Detect which cell encompasses the target text, then output its (x, y) center coordinate. 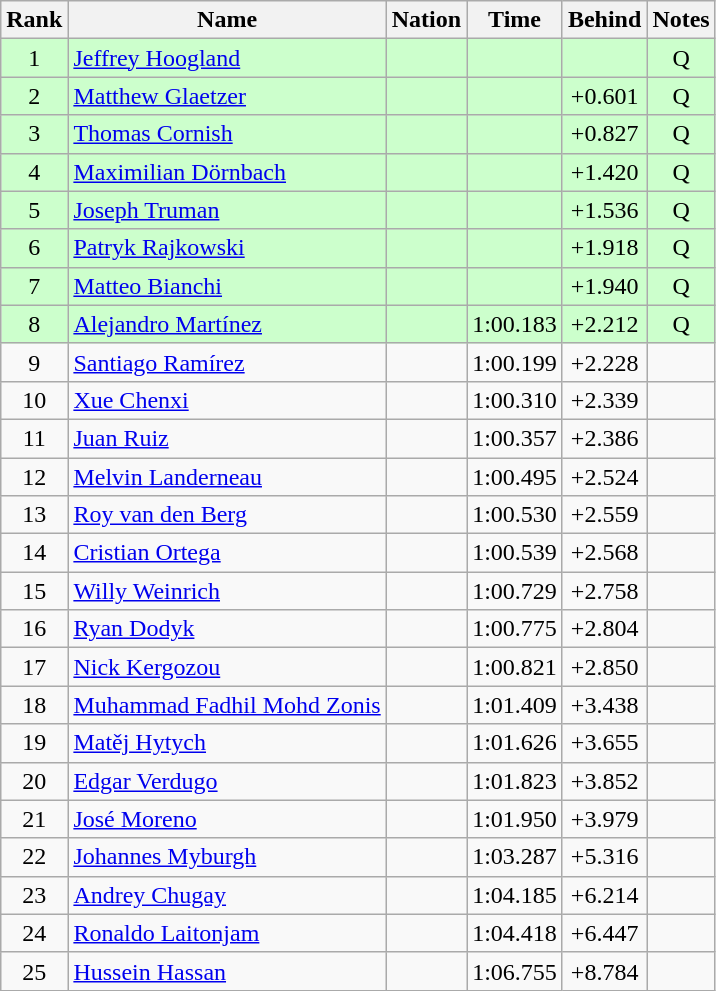
Patryk Rajkowski (227, 248)
1:00.310 (515, 400)
+1.420 (604, 172)
2 (34, 96)
Ryan Dodyk (227, 629)
24 (34, 933)
1:00.495 (515, 477)
Xue Chenxi (227, 400)
10 (34, 400)
+2.212 (604, 324)
1:01.823 (515, 781)
14 (34, 553)
Muhammad Fadhil Mohd Zonis (227, 705)
+2.524 (604, 477)
20 (34, 781)
Cristian Ortega (227, 553)
Thomas Cornish (227, 134)
16 (34, 629)
+3.438 (604, 705)
+6.214 (604, 895)
+2.386 (604, 438)
21 (34, 819)
Ronaldo Laitonjam (227, 933)
13 (34, 515)
1:01.626 (515, 743)
1:00.729 (515, 591)
25 (34, 971)
+8.784 (604, 971)
Matteo Bianchi (227, 286)
Melvin Landerneau (227, 477)
1:00.821 (515, 667)
1:00.775 (515, 629)
23 (34, 895)
+1.536 (604, 210)
+2.339 (604, 400)
1 (34, 58)
Maximilian Dörnbach (227, 172)
+3.979 (604, 819)
Alejandro Martínez (227, 324)
Notes (681, 20)
8 (34, 324)
9 (34, 362)
Joseph Truman (227, 210)
4 (34, 172)
+6.447 (604, 933)
22 (34, 857)
Time (515, 20)
+3.655 (604, 743)
+1.940 (604, 286)
+2.850 (604, 667)
3 (34, 134)
18 (34, 705)
1:01.409 (515, 705)
1:00.183 (515, 324)
+2.559 (604, 515)
Matthew Glaetzer (227, 96)
+1.918 (604, 248)
+0.827 (604, 134)
+3.852 (604, 781)
1:06.755 (515, 971)
Santiago Ramírez (227, 362)
17 (34, 667)
Rank (34, 20)
Jeffrey Hoogland (227, 58)
+5.316 (604, 857)
6 (34, 248)
Nick Kergozou (227, 667)
12 (34, 477)
+2.758 (604, 591)
1:04.185 (515, 895)
Matěj Hytych (227, 743)
Edgar Verdugo (227, 781)
Johannes Myburgh (227, 857)
+2.804 (604, 629)
1:03.287 (515, 857)
José Moreno (227, 819)
1:04.418 (515, 933)
Juan Ruiz (227, 438)
Nation (426, 20)
Andrey Chugay (227, 895)
Hussein Hassan (227, 971)
15 (34, 591)
Willy Weinrich (227, 591)
Behind (604, 20)
1:01.950 (515, 819)
+0.601 (604, 96)
1:00.530 (515, 515)
1:00.357 (515, 438)
1:00.199 (515, 362)
Name (227, 20)
+2.228 (604, 362)
+2.568 (604, 553)
11 (34, 438)
1:00.539 (515, 553)
Roy van den Berg (227, 515)
5 (34, 210)
7 (34, 286)
19 (34, 743)
